Extract the [x, y] coordinate from the center of the cell holding the provided text.  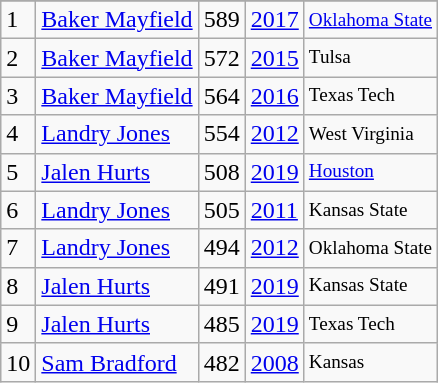
589 [222, 20]
5 [18, 172]
8 [18, 286]
West Virginia [370, 134]
6 [18, 210]
508 [222, 172]
10 [18, 362]
2 [18, 58]
554 [222, 134]
2015 [274, 58]
Tulsa [370, 58]
4 [18, 134]
9 [18, 324]
2011 [274, 210]
2016 [274, 96]
564 [222, 96]
505 [222, 210]
Houston [370, 172]
3 [18, 96]
1 [18, 20]
2008 [274, 362]
491 [222, 286]
7 [18, 248]
482 [222, 362]
2017 [274, 20]
Sam Bradford [117, 362]
494 [222, 248]
Kansas [370, 362]
485 [222, 324]
572 [222, 58]
